Identify which cell holds the provided text, then report its [x, y] central coordinate. 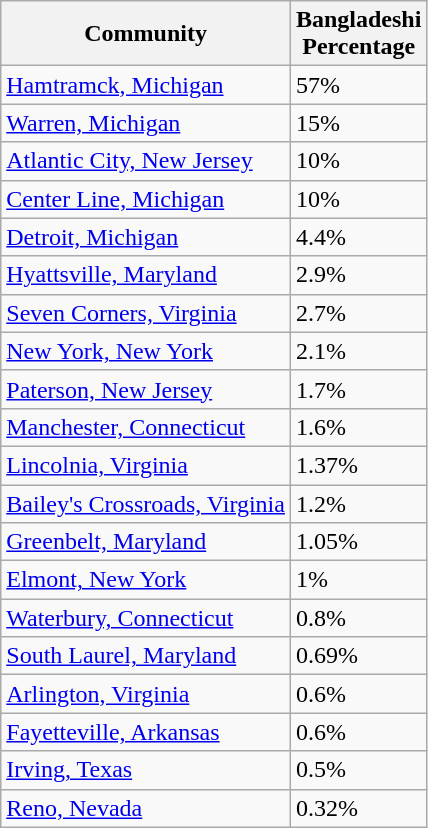
Detroit, Michigan [146, 237]
Manchester, Connecticut [146, 427]
0.69% [358, 656]
Lincolnia, Virginia [146, 465]
Reno, Nevada [146, 808]
Hamtramck, Michigan [146, 85]
Warren, Michigan [146, 123]
Seven Corners, Virginia [146, 313]
South Laurel, Maryland [146, 656]
New York, New York [146, 351]
2.1% [358, 351]
Center Line, Michigan [146, 199]
2.7% [358, 313]
Paterson, New Jersey [146, 389]
1% [358, 580]
4.4% [358, 237]
0.8% [358, 618]
Hyattsville, Maryland [146, 275]
57% [358, 85]
0.5% [358, 770]
1.37% [358, 465]
BangladeshiPercentage [358, 34]
15% [358, 123]
Irving, Texas [146, 770]
2.9% [358, 275]
Waterbury, Connecticut [146, 618]
0.32% [358, 808]
1.05% [358, 542]
Elmont, New York [146, 580]
Arlington, Virginia [146, 694]
1.6% [358, 427]
1.2% [358, 503]
Greenbelt, Maryland [146, 542]
Bailey's Crossroads, Virginia [146, 503]
Community [146, 34]
Atlantic City, New Jersey [146, 161]
Fayetteville, Arkansas [146, 732]
1.7% [358, 389]
